Scan for the cell matching the given text and deliver its [x, y] coordinate at center. 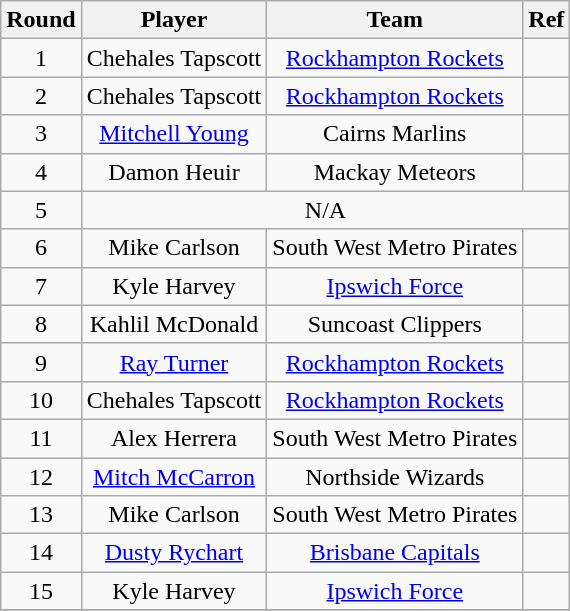
3 [41, 134]
14 [41, 553]
Suncoast Clippers [395, 324]
Player [174, 20]
Dusty Rychart [174, 553]
2 [41, 96]
Mackay Meteors [395, 172]
Mitch McCarron [174, 477]
Northside Wizards [395, 477]
11 [41, 438]
Kahlil McDonald [174, 324]
12 [41, 477]
8 [41, 324]
Alex Herrera [174, 438]
9 [41, 362]
Brisbane Capitals [395, 553]
13 [41, 515]
Cairns Marlins [395, 134]
Team [395, 20]
Ref [546, 20]
6 [41, 248]
7 [41, 286]
5 [41, 210]
4 [41, 172]
Mitchell Young [174, 134]
Damon Heuir [174, 172]
15 [41, 591]
10 [41, 400]
Round [41, 20]
1 [41, 58]
N/A [326, 210]
Ray Turner [174, 362]
